Find where the given text appears and provide that cell's center as (x, y) coordinate. 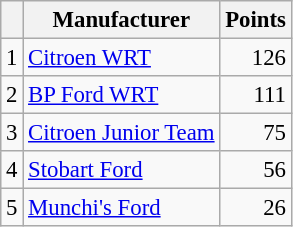
1 (12, 58)
26 (256, 208)
75 (256, 133)
BP Ford WRT (122, 95)
4 (12, 170)
3 (12, 133)
Citroen Junior Team (122, 133)
126 (256, 58)
Stobart Ford (122, 170)
111 (256, 95)
Manufacturer (122, 20)
Points (256, 20)
Citroen WRT (122, 58)
Munchi's Ford (122, 208)
56 (256, 170)
2 (12, 95)
5 (12, 208)
